Find where the given text appears and provide that cell's center as [X, Y] coordinate. 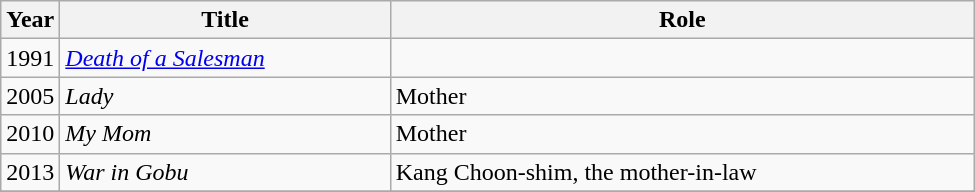
Death of a Salesman [225, 58]
Lady [225, 96]
2013 [30, 172]
1991 [30, 58]
My Mom [225, 134]
Kang Choon-shim, the mother-in-law [682, 172]
2005 [30, 96]
War in Gobu [225, 172]
2010 [30, 134]
Title [225, 20]
Role [682, 20]
Year [30, 20]
